Extract the [x, y] coordinate from the center of the cell holding the provided text.  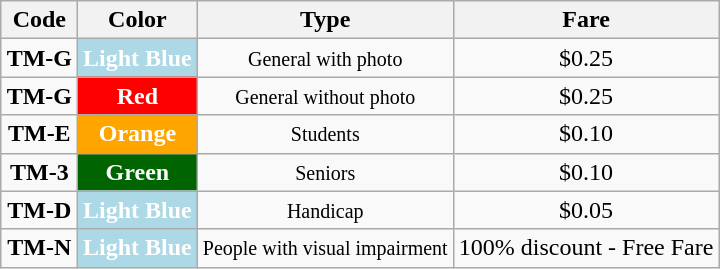
Red [138, 96]
Type [325, 20]
Fare [586, 20]
People with visual impairment [325, 248]
Handicap [325, 210]
TM-3 [39, 172]
TM-D [39, 210]
General without photo [325, 96]
Students [325, 134]
100% discount - Free Fare [586, 248]
General with photo [325, 58]
Green [138, 172]
$0.05 [586, 210]
Orange [138, 134]
Code [39, 20]
Seniors [325, 172]
Color [138, 20]
TM-N [39, 248]
TM-E [39, 134]
